Provide the (X, Y) coordinate of the cell's center where the given text is located.  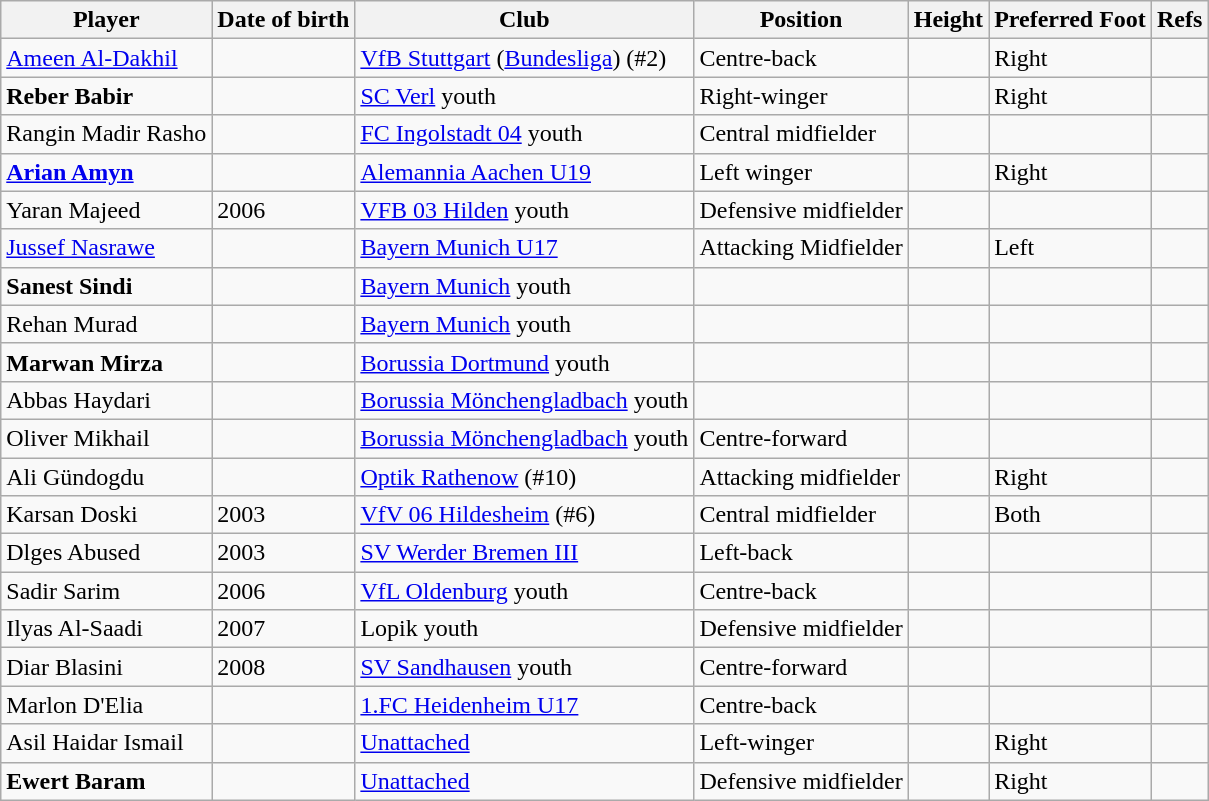
SV Werder Bremen III (524, 553)
1.FC Heidenheim U17 (524, 705)
Left (1070, 248)
Height (948, 20)
FC Ingolstadt 04 youth (524, 134)
2008 (284, 667)
Sanest Sindi (106, 286)
Reber Babir (106, 96)
Position (801, 20)
VfL Oldenburg youth (524, 591)
Lopik youth (524, 629)
Sadir Sarim (106, 591)
Club (524, 20)
Karsan Doski (106, 515)
Jussef Nasrawe (106, 248)
Rehan Murad (106, 324)
Ali Gündogdu (106, 477)
Refs (1179, 20)
Yaran Majeed (106, 210)
Ewert Baram (106, 781)
Rangin Madir Rasho (106, 134)
Ilyas Al-Saadi (106, 629)
Borussia Dortmund youth (524, 362)
Diar Blasini (106, 667)
VfB Stuttgart (Bundesliga) (#2) (524, 58)
2007 (284, 629)
VFB 03 Hilden youth (524, 210)
Date of birth (284, 20)
SC Verl youth (524, 96)
SV Sandhausen youth (524, 667)
Player (106, 20)
Left-back (801, 553)
Attacking Midfielder (801, 248)
Marwan Mirza (106, 362)
Oliver Mikhail (106, 438)
Attacking midfielder (801, 477)
Dlges Abused (106, 553)
Ameen Al-Dakhil (106, 58)
Preferred Foot (1070, 20)
Asil Haidar Ismail (106, 743)
Arian Amyn (106, 172)
Left winger (801, 172)
Bayern Munich U17 (524, 248)
Right-winger (801, 96)
Optik Rathenow (#10) (524, 477)
Alemannia Aachen U19 (524, 172)
Left-winger (801, 743)
VfV 06 Hildesheim (#6) (524, 515)
Abbas Haydari (106, 400)
Both (1070, 515)
Marlon D'Elia (106, 705)
